Pinpoint the cell where the given text exists, returning its [x, y] midpoint coordinate. 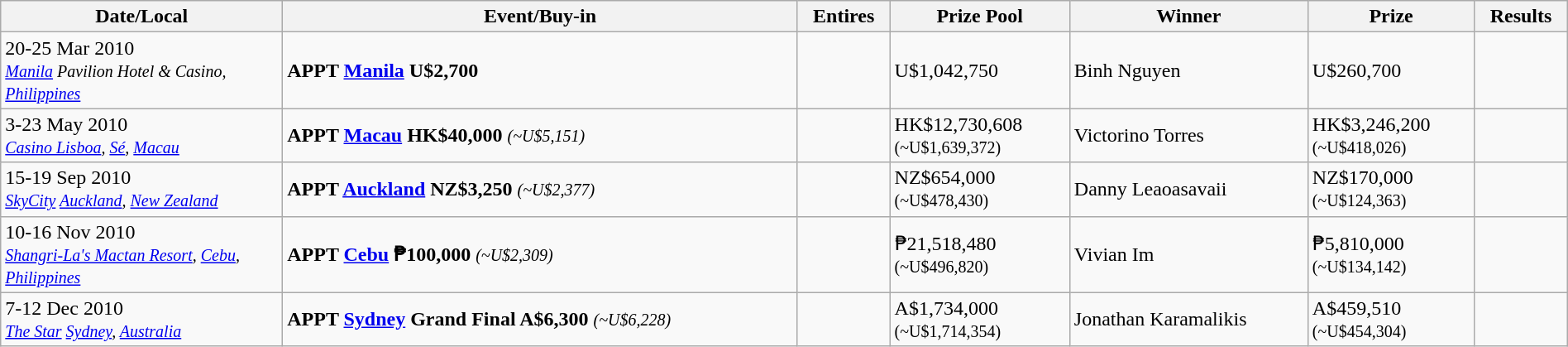
Winner [1188, 17]
10-16 Nov 2010Shangri-La's Mactan Resort, Cebu, Philippines [142, 254]
U$260,700 [1391, 70]
₱5,810,000(~U$134,142) [1391, 254]
7-12 Dec 2010The Star Sydney, Australia [142, 320]
₱21,518,480(~U$496,820) [979, 254]
Jonathan Karamalikis [1188, 320]
A$1,734,000(~U$1,714,354) [979, 320]
Results [1521, 17]
Vivian Im [1188, 254]
A$459,510(~U$454,304) [1391, 320]
U$1,042,750 [979, 70]
HK$3,246,200(~U$418,026) [1391, 136]
APPT Macau HK$40,000 (~U$5,151) [541, 136]
3-23 May 2010Casino Lisboa, Sé, Macau [142, 136]
Victorino Torres [1188, 136]
Event/Buy-in [541, 17]
APPT Cebu ₱100,000 (~U$2,309) [541, 254]
Date/Local [142, 17]
Danny Leaoasavaii [1188, 189]
15-19 Sep 2010SkyCity Auckland, New Zealand [142, 189]
Prize Pool [979, 17]
Binh Nguyen [1188, 70]
Prize [1391, 17]
APPT Sydney Grand Final A$6,300 (~U$6,228) [541, 320]
NZ$654,000(~U$478,430) [979, 189]
20-25 Mar 2010Manila Pavilion Hotel & Casino, Philippines [142, 70]
HK$12,730,608(~U$1,639,372) [979, 136]
APPT Manila U$2,700 [541, 70]
APPT Auckland NZ$3,250 (~U$2,377) [541, 189]
Entires [844, 17]
NZ$170,000(~U$124,363) [1391, 189]
